Locate the cell with the specified text and output its [X, Y] center coordinate. 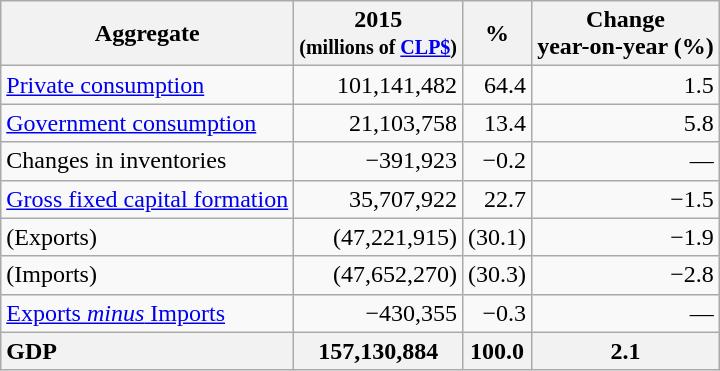
5.8 [626, 123]
−1.9 [626, 237]
2.1 [626, 351]
64.4 [498, 85]
−0.3 [498, 313]
GDP [148, 351]
(47,652,270) [378, 275]
21,103,758 [378, 123]
1.5 [626, 85]
13.4 [498, 123]
100.0 [498, 351]
157,130,884 [378, 351]
(Exports) [148, 237]
−430,355 [378, 313]
−391,923 [378, 161]
Private consumption [148, 85]
2015(millions of CLP$) [378, 34]
Aggregate [148, 34]
101,141,482 [378, 85]
−2.8 [626, 275]
(Imports) [148, 275]
Changeyear-on-year (%) [626, 34]
(30.1) [498, 237]
−0.2 [498, 161]
35,707,922 [378, 199]
Gross fixed capital formation [148, 199]
−1.5 [626, 199]
(47,221,915) [378, 237]
22.7 [498, 199]
(30.3) [498, 275]
% [498, 34]
Government consumption [148, 123]
Exports minus Imports [148, 313]
Changes in inventories [148, 161]
